Scan for the cell matching the given text and deliver its (x, y) coordinate at center. 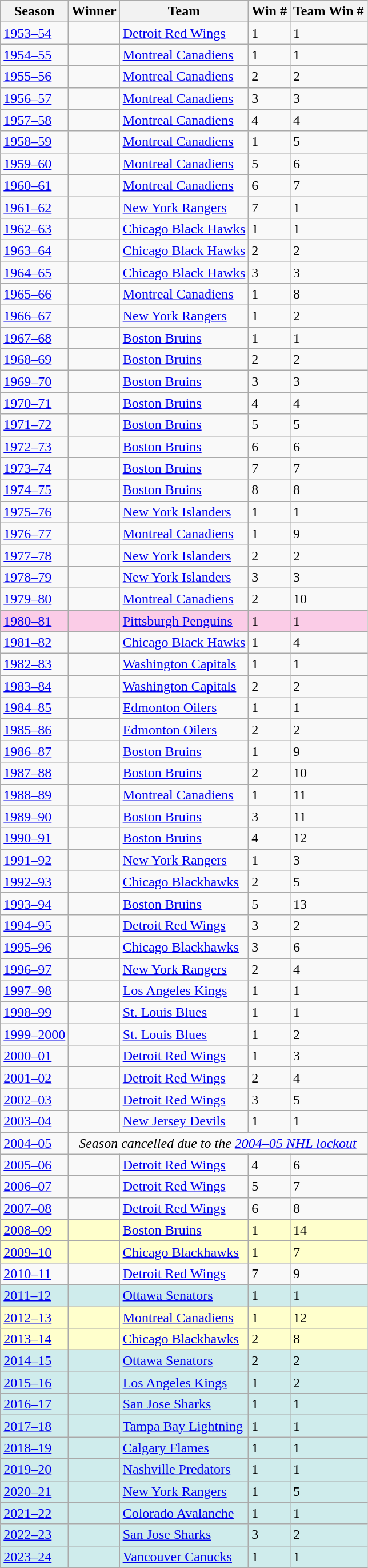
1990–91 (34, 838)
2023–24 (34, 1557)
1978–79 (34, 577)
2004–05 (34, 1143)
2005–06 (34, 1165)
1969–70 (34, 381)
2001–02 (34, 1078)
2020–21 (34, 1491)
1957–58 (34, 120)
1975–76 (34, 512)
2012–13 (34, 1317)
2010–11 (34, 1273)
1977–78 (34, 555)
1982–83 (34, 664)
1971–72 (34, 425)
Pittsburgh Penguins (184, 620)
13 (328, 904)
Season (34, 11)
2019–20 (34, 1470)
1961–62 (34, 207)
2016–17 (34, 1404)
1983–84 (34, 686)
1985–86 (34, 730)
1992–93 (34, 882)
1987–88 (34, 773)
New Jersey Devils (184, 1121)
2009–10 (34, 1252)
Season cancelled due to the 2004–05 NHL lockout (218, 1143)
1955–56 (34, 77)
1984–85 (34, 708)
2017–18 (34, 1426)
1986–87 (34, 751)
2018–19 (34, 1448)
1974–75 (34, 490)
1965–66 (34, 295)
14 (328, 1230)
2002–03 (34, 1100)
1999–2000 (34, 1034)
Colorado Avalanche (184, 1513)
1988–89 (34, 795)
2006–07 (34, 1187)
Winner (94, 11)
1981–82 (34, 643)
1996–97 (34, 969)
2000–01 (34, 1056)
1958–59 (34, 142)
1970–71 (34, 403)
Nashville Predators (184, 1470)
1953–54 (34, 33)
1991–92 (34, 860)
Team (184, 11)
2007–08 (34, 1208)
1967–68 (34, 338)
2008–09 (34, 1230)
2015–16 (34, 1383)
1956–57 (34, 98)
1973–74 (34, 468)
1993–94 (34, 904)
1994–95 (34, 925)
1998–99 (34, 1013)
1960–61 (34, 185)
Vancouver Canucks (184, 1557)
2013–14 (34, 1339)
2014–15 (34, 1361)
1979–80 (34, 599)
Calgary Flames (184, 1448)
1964–65 (34, 273)
1976–77 (34, 534)
1972–73 (34, 447)
2003–04 (34, 1121)
1997–98 (34, 991)
1963–64 (34, 250)
1962–63 (34, 229)
Tampa Bay Lightning (184, 1426)
1954–55 (34, 55)
1989–90 (34, 817)
Team Win # (328, 11)
Win # (270, 11)
1959–60 (34, 164)
2021–22 (34, 1513)
2022–23 (34, 1535)
1995–96 (34, 947)
1968–69 (34, 360)
1966–67 (34, 316)
2011–12 (34, 1295)
1980–81 (34, 620)
